Detect which cell encompasses the target text, then output its (X, Y) center coordinate. 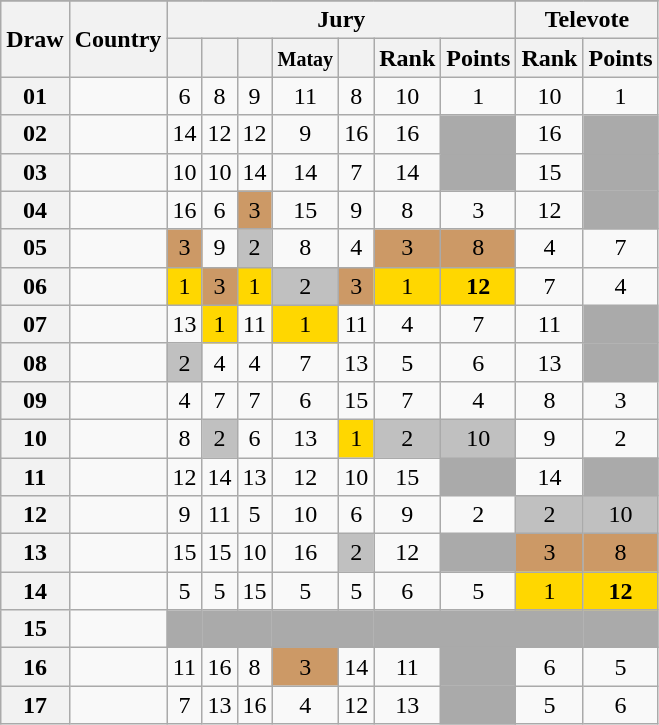
Country (118, 39)
02 (35, 134)
03 (35, 172)
09 (35, 400)
Televote (587, 20)
06 (35, 286)
07 (35, 324)
Jury (342, 20)
04 (35, 210)
Matay (306, 58)
Draw (35, 39)
01 (35, 96)
08 (35, 362)
17 (35, 705)
05 (35, 248)
